Provide the [x, y] coordinate of the cell's center where the given text is located.  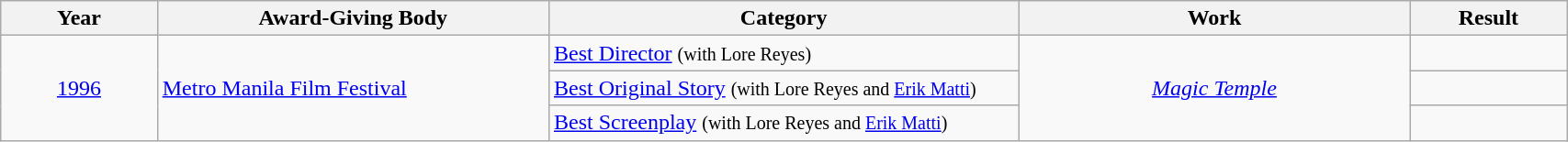
Best Original Story (with Lore Reyes and Erik Matti) [783, 88]
Year [79, 18]
Magic Temple [1214, 88]
Work [1214, 18]
Award-Giving Body [353, 18]
1996 [79, 88]
Result [1488, 18]
Category [783, 18]
Best Director (with Lore Reyes) [783, 53]
Metro Manila Film Festival [353, 88]
Best Screenplay (with Lore Reyes and Erik Matti) [783, 123]
